Capture the cell that displays the provided text and extract its [X, Y] central coordinate. 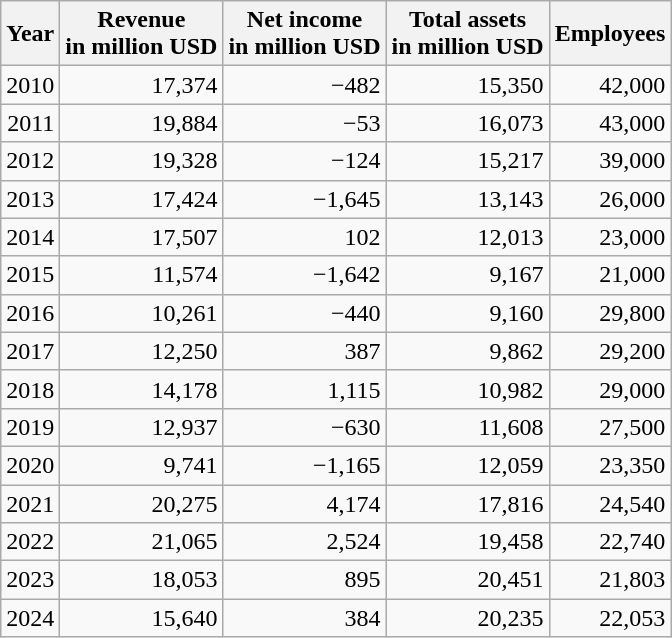
29,200 [610, 351]
9,160 [468, 313]
11,574 [142, 275]
384 [304, 618]
2022 [30, 542]
29,000 [610, 389]
9,862 [468, 351]
2015 [30, 275]
29,800 [610, 313]
17,424 [142, 199]
12,059 [468, 465]
−53 [304, 123]
387 [304, 351]
2010 [30, 85]
26,000 [610, 199]
20,275 [142, 503]
2011 [30, 123]
Total assetsin million USD [468, 34]
23,350 [610, 465]
Net incomein million USD [304, 34]
2,524 [304, 542]
12,013 [468, 237]
2021 [30, 503]
−1,165 [304, 465]
42,000 [610, 85]
12,937 [142, 427]
2018 [30, 389]
−440 [304, 313]
21,000 [610, 275]
2023 [30, 580]
2016 [30, 313]
11,608 [468, 427]
2019 [30, 427]
15,350 [468, 85]
15,217 [468, 161]
18,053 [142, 580]
17,816 [468, 503]
19,884 [142, 123]
13,143 [468, 199]
2017 [30, 351]
Employees [610, 34]
24,540 [610, 503]
−1,645 [304, 199]
21,803 [610, 580]
2014 [30, 237]
2020 [30, 465]
19,458 [468, 542]
39,000 [610, 161]
20,451 [468, 580]
9,167 [468, 275]
17,507 [142, 237]
−630 [304, 427]
16,073 [468, 123]
22,740 [610, 542]
20,235 [468, 618]
−1,642 [304, 275]
27,500 [610, 427]
9,741 [142, 465]
10,261 [142, 313]
43,000 [610, 123]
17,374 [142, 85]
10,982 [468, 389]
−124 [304, 161]
4,174 [304, 503]
2024 [30, 618]
895 [304, 580]
Year [30, 34]
1,115 [304, 389]
14,178 [142, 389]
19,328 [142, 161]
23,000 [610, 237]
102 [304, 237]
15,640 [142, 618]
Revenuein million USD [142, 34]
2013 [30, 199]
21,065 [142, 542]
22,053 [610, 618]
−482 [304, 85]
12,250 [142, 351]
2012 [30, 161]
